Find where the given text appears and provide that cell's center as (x, y) coordinate. 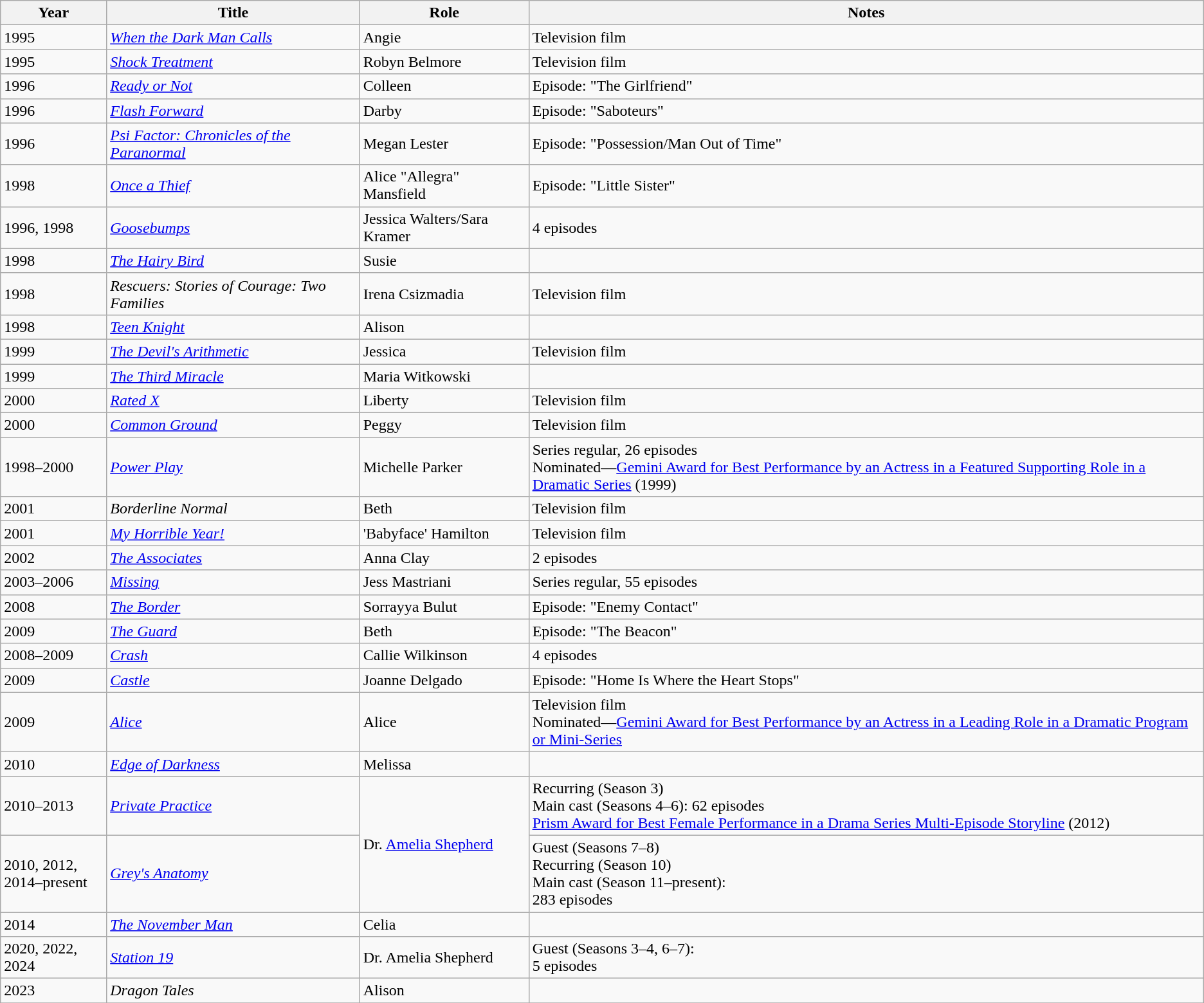
Guest (Seasons 7–8)Recurring (Season 10)Main cast (Season 11–present): 283 episodes (866, 874)
2020, 2022, 2024 (54, 957)
1998–2000 (54, 467)
Colleen (444, 86)
2 episodes (866, 558)
2002 (54, 558)
Jess Mastriani (444, 582)
Psi Factor: Chronicles of the Paranormal (233, 144)
My Horrible Year! (233, 533)
Rated X (233, 401)
Episode: "Home Is Where the Heart Stops" (866, 680)
Episode: "Enemy Contact" (866, 607)
Anna Clay (444, 558)
Episode: "Little Sister" (866, 185)
Episode: "Saboteurs" (866, 111)
Year (54, 13)
Grey's Anatomy (233, 874)
Edge of Darkness (233, 764)
2023 (54, 991)
Crash (233, 656)
Alice "Allegra" Mansfield (444, 185)
1996, 1998 (54, 228)
Sorrayya Bulut (444, 607)
Role (444, 13)
2003–2006 (54, 582)
Callie Wilkinson (444, 656)
Darby (444, 111)
Episode: "The Girlfriend" (866, 86)
Episode: "The Beacon" (866, 631)
Power Play (233, 467)
Megan Lester (444, 144)
Dragon Tales (233, 991)
Guest (Seasons 3–4, 6–7): 5 episodes (866, 957)
When the Dark Man Calls (233, 37)
The Border (233, 607)
Melissa (444, 764)
Celia (444, 925)
Michelle Parker (444, 467)
Castle (233, 680)
Susie (444, 261)
Series regular, 55 episodes (866, 582)
Rescuers: Stories of Courage: Two Families (233, 293)
Title (233, 13)
Joanne Delgado (444, 680)
The Devil's Arithmetic (233, 351)
Irena Csizmadia (444, 293)
Jessica (444, 351)
Ready or Not (233, 86)
The Third Miracle (233, 376)
Peggy (444, 425)
Angie (444, 37)
The Associates (233, 558)
Notes (866, 13)
Liberty (444, 401)
Shock Treatment (233, 62)
Maria Witkowski (444, 376)
Once a Thief (233, 185)
The Guard (233, 631)
2010–2013 (54, 805)
Teen Knight (233, 327)
Goosebumps (233, 228)
2014 (54, 925)
2010, 2012,2014–present (54, 874)
Episode: "Possession/Man Out of Time" (866, 144)
Recurring (Season 3)Main cast (Seasons 4–6): 62 episodesPrism Award for Best Female Performance in a Drama Series Multi-Episode Storyline (2012) (866, 805)
Robyn Belmore (444, 62)
Series regular, 26 episodesNominated—Gemini Award for Best Performance by an Actress in a Featured Supporting Role in a Dramatic Series (1999) (866, 467)
Television filmNominated—Gemini Award for Best Performance by an Actress in a Leading Role in a Dramatic Program or Mini-Series (866, 722)
Missing (233, 582)
Jessica Walters/Sara Kramer (444, 228)
2008–2009 (54, 656)
2008 (54, 607)
Flash Forward (233, 111)
2010 (54, 764)
Borderline Normal (233, 509)
Station 19 (233, 957)
Private Practice (233, 805)
'Babyface' Hamilton (444, 533)
The Hairy Bird (233, 261)
The November Man (233, 925)
Common Ground (233, 425)
